Find where the given text appears and provide that cell's center as [X, Y] coordinate. 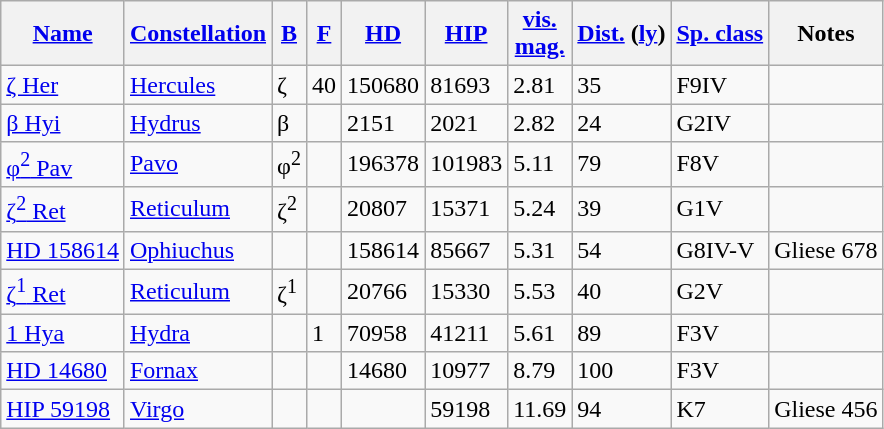
5.24 [540, 208]
54 [622, 250]
196378 [384, 164]
2.81 [540, 85]
β [290, 123]
G8IV-V [720, 250]
Dist. (ly) [622, 34]
20766 [384, 292]
Fornax [198, 371]
ζ [290, 85]
F8V [720, 164]
Hydrus [198, 123]
Pavo [198, 164]
φ2 Pav [63, 164]
1 [324, 333]
Sp. class [720, 34]
HIP 59198 [63, 409]
85667 [466, 250]
158614 [384, 250]
150680 [384, 85]
Hercules [198, 85]
G1V [720, 208]
5.31 [540, 250]
89 [622, 333]
14680 [384, 371]
G2V [720, 292]
β Hyi [63, 123]
1 Hya [63, 333]
2151 [384, 123]
Name [63, 34]
15330 [466, 292]
39 [622, 208]
24 [622, 123]
2021 [466, 123]
HD [384, 34]
15371 [466, 208]
Virgo [198, 409]
11.69 [540, 409]
G2IV [720, 123]
94 [622, 409]
70958 [384, 333]
F9IV [720, 85]
35 [622, 85]
101983 [466, 164]
HIP [466, 34]
B [290, 34]
100 [622, 371]
ζ1 Ret [63, 292]
φ2 [290, 164]
Gliese 678 [826, 250]
41211 [466, 333]
20807 [384, 208]
Constellation [198, 34]
ζ2 Ret [63, 208]
F [324, 34]
5.61 [540, 333]
ζ Her [63, 85]
Hydra [198, 333]
59198 [466, 409]
5.11 [540, 164]
81693 [466, 85]
5.53 [540, 292]
HD 158614 [63, 250]
Gliese 456 [826, 409]
8.79 [540, 371]
10977 [466, 371]
2.82 [540, 123]
ζ1 [290, 292]
K7 [720, 409]
vis.mag. [540, 34]
HD 14680 [63, 371]
ζ2 [290, 208]
Ophiuchus [198, 250]
79 [622, 164]
Notes [826, 34]
